Extract the (x, y) coordinate from the center of the cell holding the provided text.  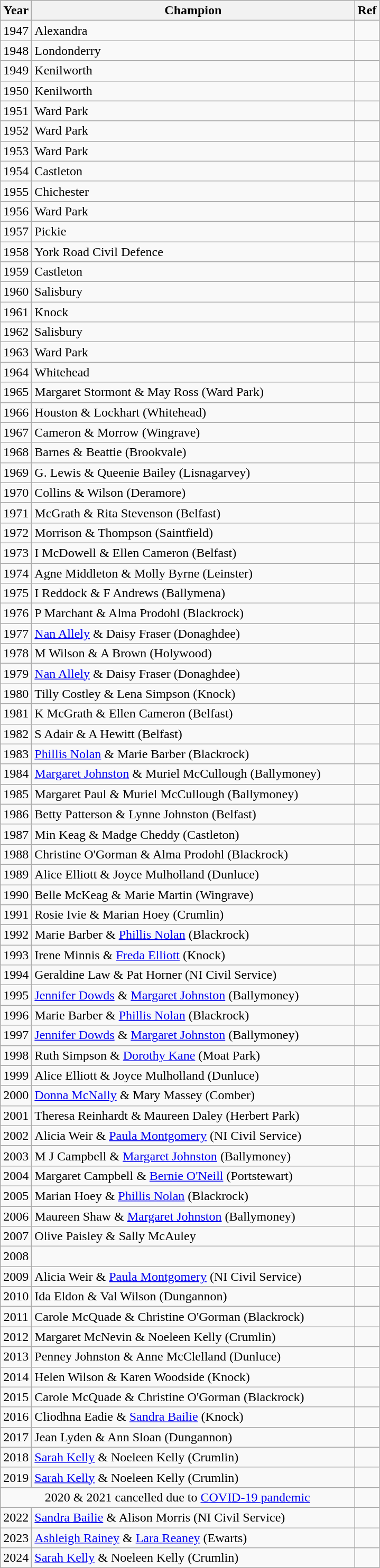
2023 (16, 1538)
2016 (16, 1417)
1997 (16, 1035)
Ida Eldon & Val Wilson (Dungannon) (193, 1297)
1986 (16, 814)
M Wilson & A Brown (Holywood) (193, 654)
1970 (16, 493)
1977 (16, 634)
I McDowell & Ellen Cameron (Belfast) (193, 553)
2008 (16, 1257)
Belle McKeag & Marie Martin (Wingrave) (193, 895)
Margaret Johnston & Muriel McCullough (Ballymoney) (193, 774)
I Reddock & F Andrews (Ballymena) (193, 593)
1959 (16, 272)
M J Campbell & Margaret Johnston (Ballymoney) (193, 1156)
1968 (16, 452)
Alexandra (193, 31)
2010 (16, 1297)
1958 (16, 252)
York Road Civil Defence (193, 252)
2015 (16, 1397)
2003 (16, 1156)
Tilly Costley & Lena Simpson (Knock) (193, 694)
1950 (16, 91)
1953 (16, 151)
2012 (16, 1337)
1995 (16, 995)
1954 (16, 171)
1964 (16, 372)
2011 (16, 1317)
Ref (367, 11)
Cliodhna Eadie & Sandra Bailie (Knock) (193, 1417)
Sandra Bailie & Alison Morris (NI Civil Service) (193, 1517)
2024 (16, 1558)
Year (16, 11)
1966 (16, 412)
Chichester (193, 191)
Penney Johnston & Anne McClelland (Dunluce) (193, 1357)
1955 (16, 191)
1965 (16, 392)
2018 (16, 1457)
1960 (16, 292)
1962 (16, 332)
1996 (16, 1015)
1985 (16, 794)
1979 (16, 674)
Rosie Ivie & Marian Hoey (Crumlin) (193, 915)
Whitehead (193, 372)
P Marchant & Alma Prodohl (Blackrock) (193, 613)
1982 (16, 734)
1974 (16, 573)
Collins & Wilson (Deramore) (193, 493)
1947 (16, 31)
1948 (16, 51)
1993 (16, 955)
1971 (16, 513)
2019 (16, 1477)
Donna McNally & Mary Massey (Comber) (193, 1095)
1972 (16, 533)
1957 (16, 231)
Min Keag & Madge Cheddy (Castleton) (193, 834)
Ruth Simpson & Dorothy Kane (Moat Park) (193, 1055)
1978 (16, 654)
2004 (16, 1176)
Agne Middleton & Molly Byrne (Leinster) (193, 573)
1969 (16, 473)
S Adair & A Hewitt (Belfast) (193, 734)
1975 (16, 593)
1990 (16, 895)
1973 (16, 553)
Maureen Shaw & Margaret Johnston (Ballymoney) (193, 1216)
1983 (16, 754)
1949 (16, 71)
Betty Patterson & Lynne Johnston (Belfast) (193, 814)
2022 (16, 1517)
1980 (16, 694)
Barnes & Beattie (Brookvale) (193, 452)
2001 (16, 1116)
2009 (16, 1277)
2000 (16, 1095)
Helen Wilson & Karen Woodside (Knock) (193, 1377)
Margaret Paul & Muriel McCullough (Ballymoney) (193, 794)
1989 (16, 874)
K McGrath & Ellen Cameron (Belfast) (193, 714)
G. Lewis & Queenie Bailey (Lisnagarvey) (193, 473)
McGrath & Rita Stevenson (Belfast) (193, 513)
Morrison & Thompson (Saintfield) (193, 533)
1988 (16, 854)
Olive Paisley & Sally McAuley (193, 1236)
Geraldine Law & Pat Horner (NI Civil Service) (193, 975)
1992 (16, 935)
2005 (16, 1196)
Ashleigh Rainey & Lara Reaney (Ewarts) (193, 1538)
1956 (16, 211)
1998 (16, 1055)
Champion (193, 11)
2002 (16, 1136)
Margaret Stormont & May Ross (Ward Park) (193, 392)
Knock (193, 312)
2017 (16, 1437)
Londonderry (193, 51)
Jean Lyden & Ann Sloan (Dungannon) (193, 1437)
Margaret McNevin & Noeleen Kelly (Crumlin) (193, 1337)
Christine O'Gorman & Alma Prodohl (Blackrock) (193, 854)
1981 (16, 714)
1961 (16, 312)
1994 (16, 975)
1999 (16, 1075)
Irene Minnis & Freda Elliott (Knock) (193, 955)
2020 & 2021 cancelled due to COVID-19 pandemic (178, 1497)
1951 (16, 111)
Houston & Lockhart (Whitehead) (193, 412)
1976 (16, 613)
1987 (16, 834)
1967 (16, 432)
2007 (16, 1236)
1991 (16, 915)
Margaret Campbell & Bernie O'Neill (Portstewart) (193, 1176)
1952 (16, 131)
Cameron & Morrow (Wingrave) (193, 432)
1963 (16, 352)
Pickie (193, 231)
1984 (16, 774)
2014 (16, 1377)
2006 (16, 1216)
Marian Hoey & Phillis Nolan (Blackrock) (193, 1196)
Phillis Nolan & Marie Barber (Blackrock) (193, 754)
Theresa Reinhardt & Maureen Daley (Herbert Park) (193, 1116)
2013 (16, 1357)
